From the cell containing the given text, extract its center point as [X, Y] coordinate. 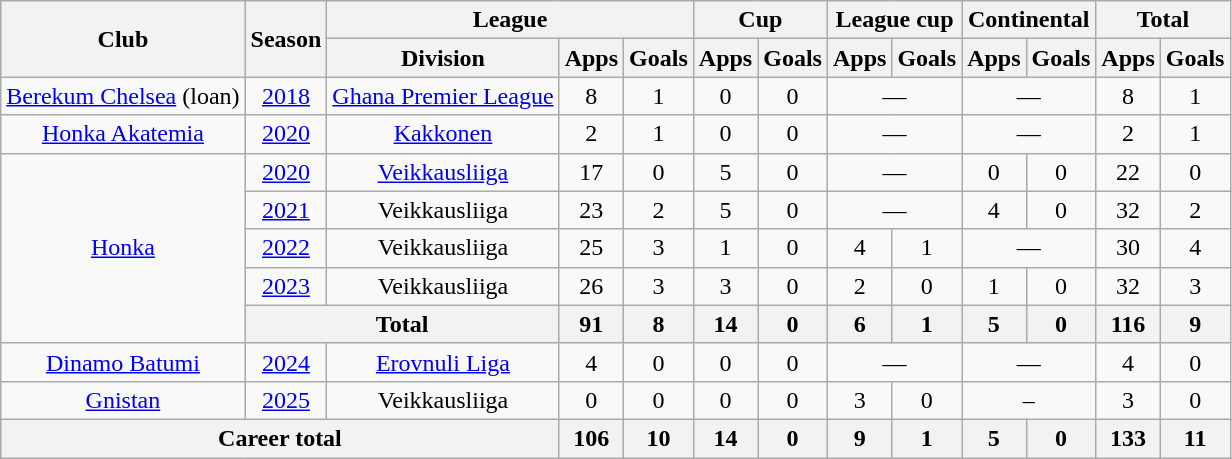
26 [591, 286]
League [510, 20]
Berekum Chelsea (loan) [123, 96]
– [1029, 400]
116 [1128, 324]
106 [591, 438]
Gnistan [123, 400]
2025 [286, 400]
22 [1128, 172]
11 [1195, 438]
133 [1128, 438]
25 [591, 248]
Cup [760, 20]
Season [286, 39]
2024 [286, 362]
Ghana Premier League [443, 96]
Dinamo Batumi [123, 362]
Honka [123, 248]
23 [591, 210]
30 [1128, 248]
2023 [286, 286]
2018 [286, 96]
Continental [1029, 20]
Club [123, 39]
6 [859, 324]
17 [591, 172]
10 [659, 438]
91 [591, 324]
Division [443, 58]
League cup [894, 20]
Erovnuli Liga [443, 362]
Honka Akatemia [123, 134]
Kakkonen [443, 134]
2022 [286, 248]
2021 [286, 210]
Career total [280, 438]
